Detect which cell encompasses the target text, then output its (X, Y) center coordinate. 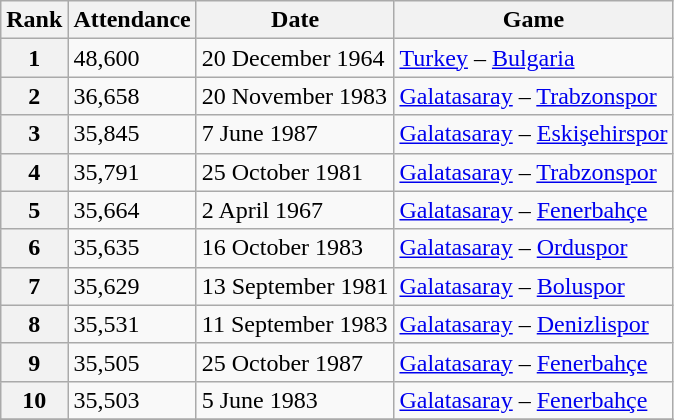
Galatasaray – Boluspor (534, 286)
Rank (34, 20)
25 October 1981 (295, 172)
4 (34, 172)
35,505 (132, 362)
20 November 1983 (295, 96)
9 (34, 362)
Galatasaray – Eskişehirspor (534, 134)
8 (34, 324)
35,629 (132, 286)
35,664 (132, 210)
Date (295, 20)
7 (34, 286)
20 December 1964 (295, 58)
10 (34, 400)
35,531 (132, 324)
Game (534, 20)
Attendance (132, 20)
48,600 (132, 58)
11 September 1983 (295, 324)
Galatasaray – Denizlispor (534, 324)
2 April 1967 (295, 210)
Turkey – Bulgaria (534, 58)
5 June 1983 (295, 400)
35,635 (132, 248)
Galatasaray – Orduspor (534, 248)
35,845 (132, 134)
36,658 (132, 96)
13 September 1981 (295, 286)
2 (34, 96)
35,791 (132, 172)
6 (34, 248)
1 (34, 58)
5 (34, 210)
7 June 1987 (295, 134)
3 (34, 134)
25 October 1987 (295, 362)
35,503 (132, 400)
16 October 1983 (295, 248)
